Provide the [X, Y] coordinate of the cell's center where the given text is located.  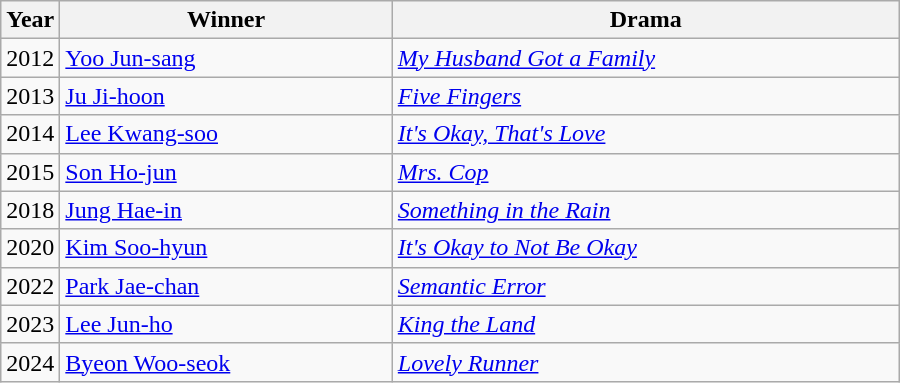
Lee Jun-ho [226, 324]
Kim Soo-hyun [226, 248]
King the Land [646, 324]
Ju Ji-hoon [226, 96]
It's Okay, That's Love [646, 134]
Winner [226, 20]
My Husband Got a Family [646, 58]
Byeon Woo-seok [226, 362]
2013 [30, 96]
Jung Hae-in [226, 210]
2024 [30, 362]
Something in the Rain [646, 210]
Mrs. Cop [646, 172]
2022 [30, 286]
2015 [30, 172]
Park Jae-chan [226, 286]
Drama [646, 20]
Son Ho-jun [226, 172]
Lee Kwang-soo [226, 134]
Year [30, 20]
2014 [30, 134]
Lovely Runner [646, 362]
2020 [30, 248]
2023 [30, 324]
2018 [30, 210]
Semantic Error [646, 286]
Five Fingers [646, 96]
Yoo Jun-sang [226, 58]
2012 [30, 58]
It's Okay to Not Be Okay [646, 248]
